Output the [X, Y] coordinate of the center of the cell containing the given text.  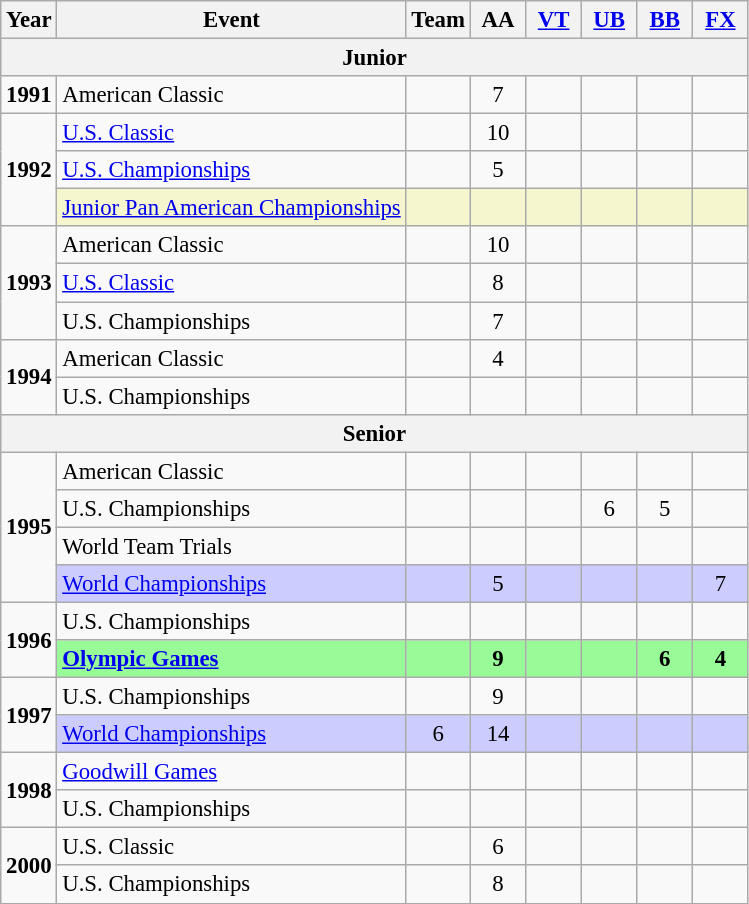
1994 [29, 376]
World Team Trials [232, 546]
1991 [29, 95]
1995 [29, 527]
14 [498, 734]
1996 [29, 640]
Senior [374, 433]
1998 [29, 790]
FX [721, 20]
Goodwill Games [232, 772]
1993 [29, 282]
BB [665, 20]
Junior [374, 58]
AA [498, 20]
1992 [29, 170]
2000 [29, 866]
VT [554, 20]
UB [609, 20]
Event [232, 20]
Year [29, 20]
Olympic Games [232, 659]
1997 [29, 716]
Team [438, 20]
Junior Pan American Championships [232, 208]
